Pinpoint the cell where the given text exists, returning its [X, Y] midpoint coordinate. 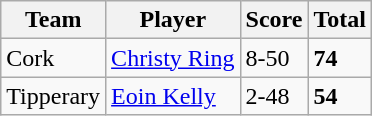
74 [340, 58]
Total [340, 20]
Score [274, 20]
54 [340, 96]
Player [173, 20]
8-50 [274, 58]
2-48 [274, 96]
Christy Ring [173, 58]
Eoin Kelly [173, 96]
Tipperary [54, 96]
Team [54, 20]
Cork [54, 58]
